Capture the cell that displays the provided text and extract its [x, y] central coordinate. 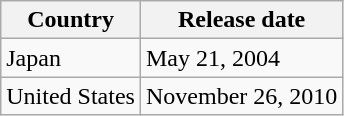
November 26, 2010 [241, 96]
May 21, 2004 [241, 58]
Release date [241, 20]
Country [71, 20]
United States [71, 96]
Japan [71, 58]
